From the cell containing the given text, extract its center point as [X, Y] coordinate. 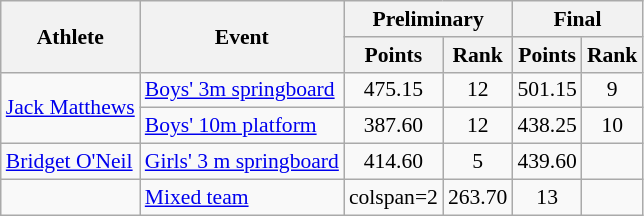
9 [612, 90]
10 [612, 126]
Boys' 3m springboard [242, 90]
Event [242, 36]
13 [546, 197]
263.70 [478, 197]
Jack Matthews [70, 108]
Final [577, 19]
Preliminary [428, 19]
Girls' 3 m springboard [242, 162]
438.25 [546, 126]
5 [478, 162]
Mixed team [242, 197]
501.15 [546, 90]
Athlete [70, 36]
414.60 [394, 162]
colspan=2 [394, 197]
439.60 [546, 162]
Bridget O'Neil [70, 162]
Boys' 10m platform [242, 126]
475.15 [394, 90]
387.60 [394, 126]
